Locate the cell with the specified text and output its (X, Y) center coordinate. 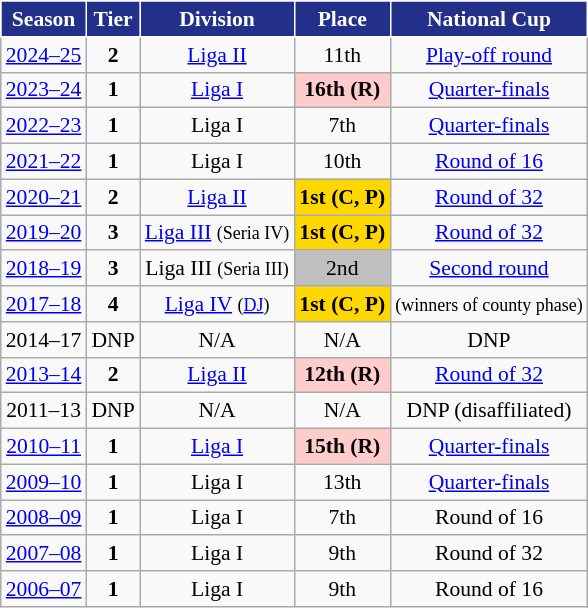
11th (342, 55)
National Cup (489, 19)
12th (R) (342, 375)
2019–20 (44, 233)
13th (342, 482)
2020–21 (44, 197)
10th (342, 162)
Liga III (Seria IV) (218, 233)
2nd (342, 269)
16th (R) (342, 90)
2018–19 (44, 269)
Second round (489, 269)
4 (112, 304)
Place (342, 19)
Season (44, 19)
Tier (112, 19)
2024–25 (44, 55)
2021–22 (44, 162)
Division (218, 19)
Liga III (Seria III) (218, 269)
2009–10 (44, 482)
2010–11 (44, 447)
2023–24 (44, 90)
Play-off round (489, 55)
2007–08 (44, 554)
2014–17 (44, 340)
DNP (disaffiliated) (489, 411)
2013–14 (44, 375)
15th (R) (342, 447)
2022–23 (44, 126)
2011–13 (44, 411)
(winners of county phase) (489, 304)
Liga IV (DJ) (218, 304)
2017–18 (44, 304)
2006–07 (44, 589)
2008–09 (44, 518)
